Search for the cell housing the specified text and yield its (X, Y) center coordinate. 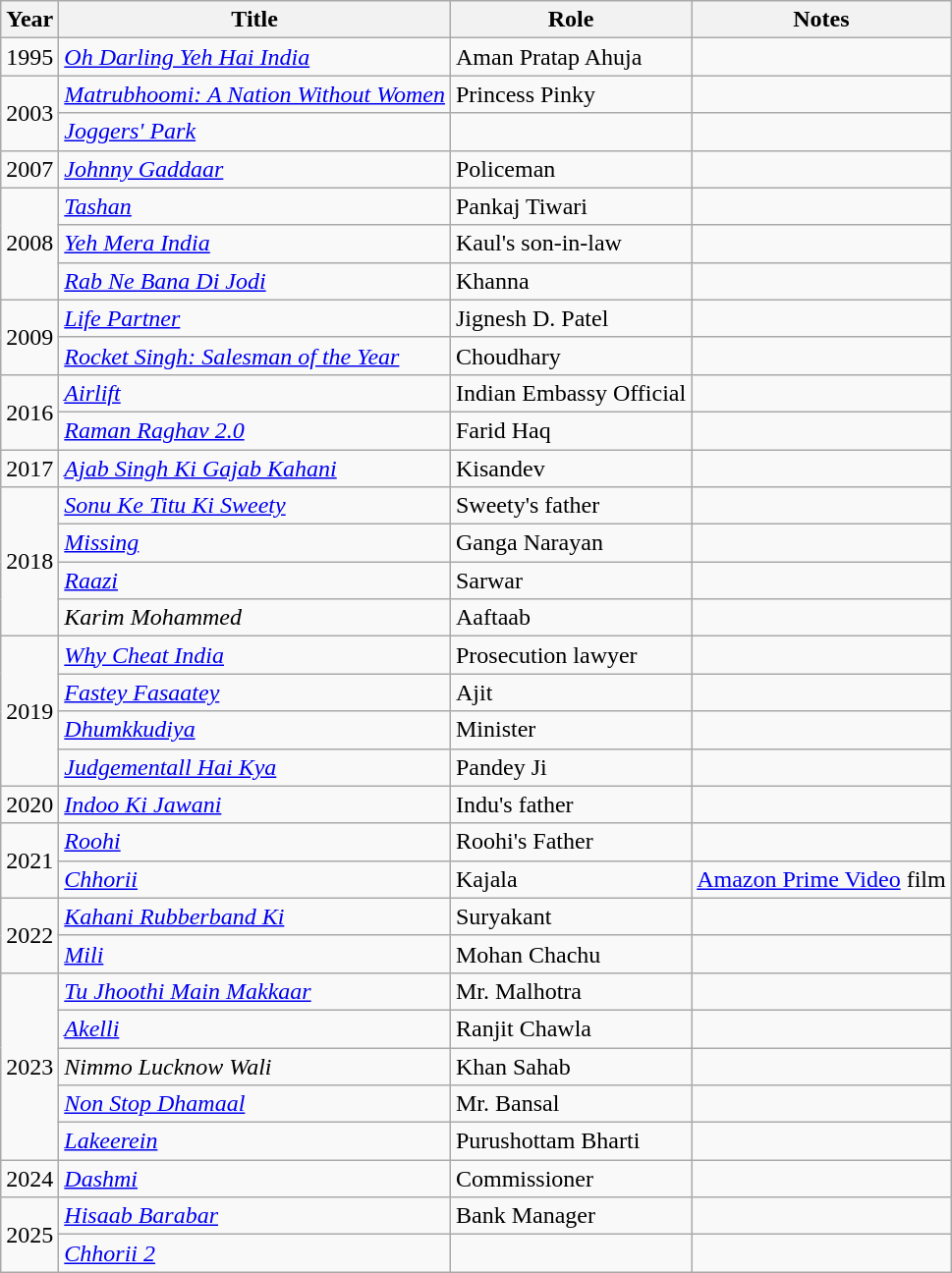
Khanna (570, 281)
2020 (29, 804)
2021 (29, 860)
1995 (29, 57)
Tashan (255, 206)
Policeman (570, 169)
2017 (29, 469)
Dhumkkudiya (255, 730)
Raazi (255, 581)
Ajab Singh Ki Gajab Kahani (255, 469)
Dashmi (255, 1179)
Lakeerein (255, 1141)
Minister (570, 730)
Kajala (570, 879)
Aman Pratap Ahuja (570, 57)
Indoo Ki Jawani (255, 804)
Nimmo Lucknow Wali (255, 1066)
Why Cheat India (255, 655)
Missing (255, 543)
Indu's father (570, 804)
Sarwar (570, 581)
Matrubhoomi: A Nation Without Women (255, 94)
Akelli (255, 1028)
2022 (29, 935)
Roohi's Father (570, 842)
Chhorii 2 (255, 1253)
Amazon Prime Video film (821, 879)
2025 (29, 1235)
Indian Embassy Official (570, 393)
Ajit (570, 692)
Chhorii (255, 879)
2023 (29, 1066)
Tu Jhoothi Main Makkaar (255, 991)
Rab Ne Bana Di Jodi (255, 281)
Mili (255, 954)
Judgementall Hai Kya (255, 767)
Roohi (255, 842)
Farid Haq (570, 430)
Sweety's father (570, 506)
Sonu Ke Titu Ki Sweety (255, 506)
2003 (29, 113)
Khan Sahab (570, 1066)
Kisandev (570, 469)
Ganga Narayan (570, 543)
2016 (29, 412)
Kaul's son-in-law (570, 244)
Pandey Ji (570, 767)
Karim Mohammed (255, 618)
2009 (29, 337)
Choudhary (570, 356)
Oh Darling Yeh Hai India (255, 57)
Airlift (255, 393)
Role (570, 20)
2019 (29, 711)
Ranjit Chawla (570, 1028)
Year (29, 20)
Bank Manager (570, 1216)
2007 (29, 169)
2018 (29, 562)
Raman Raghav 2.0 (255, 430)
Hisaab Barabar (255, 1216)
Yeh Mera India (255, 244)
Rocket Singh: Salesman of the Year (255, 356)
Pankaj Tiwari (570, 206)
Title (255, 20)
Suryakant (570, 916)
Mr. Bansal (570, 1104)
Johnny Gaddaar (255, 169)
Aaftaab (570, 618)
Joggers' Park (255, 132)
Jignesh D. Patel (570, 318)
Non Stop Dhamaal (255, 1104)
Mohan Chachu (570, 954)
Mr. Malhotra (570, 991)
Purushottam Bharti (570, 1141)
Prosecution lawyer (570, 655)
Commissioner (570, 1179)
Princess Pinky (570, 94)
Fastey Fasaatey (255, 692)
Life Partner (255, 318)
2024 (29, 1179)
2008 (29, 244)
Notes (821, 20)
Kahani Rubberband Ki (255, 916)
